Scan for the cell matching the given text and deliver its [X, Y] coordinate at center. 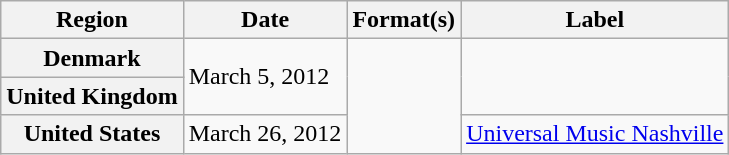
Label [595, 20]
Universal Music Nashville [595, 134]
Date [265, 20]
March 5, 2012 [265, 77]
Region [92, 20]
United Kingdom [92, 96]
Format(s) [404, 20]
Denmark [92, 58]
United States [92, 134]
March 26, 2012 [265, 134]
